Pinpoint the cell where the given text exists, returning its [x, y] midpoint coordinate. 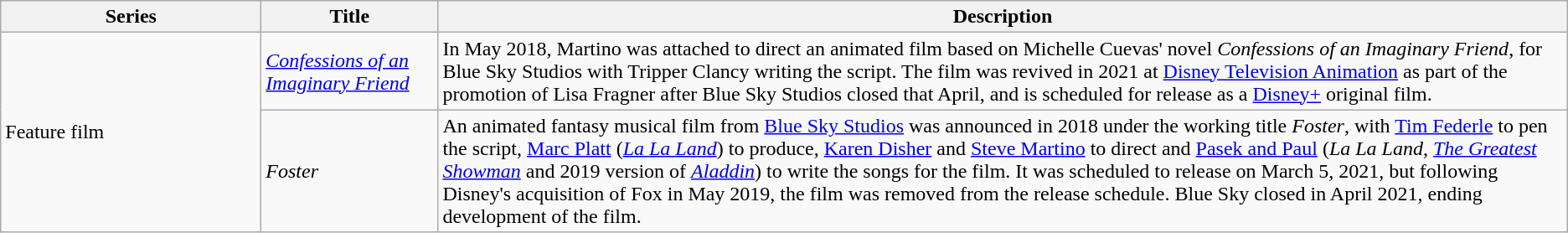
Title [350, 17]
Series [131, 17]
Feature film [131, 132]
Description [1003, 17]
Confessions of an Imaginary Friend [350, 71]
Foster [350, 171]
